Search for the cell housing the specified text and yield its (x, y) center coordinate. 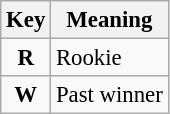
Meaning (110, 20)
Rookie (110, 58)
Past winner (110, 95)
W (26, 95)
R (26, 58)
Key (26, 20)
